Provide the (x, y) coordinate of the cell's center where the given text is located.  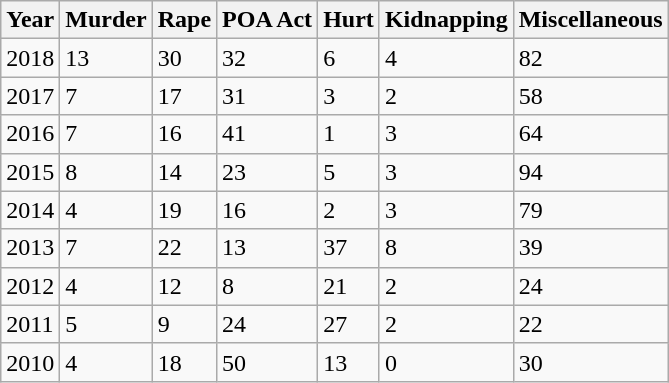
Year (30, 20)
31 (268, 96)
64 (590, 134)
58 (590, 96)
2013 (30, 248)
2011 (30, 324)
79 (590, 210)
9 (184, 324)
Miscellaneous (590, 20)
12 (184, 286)
2016 (30, 134)
6 (349, 58)
1 (349, 134)
18 (184, 362)
41 (268, 134)
23 (268, 172)
Rape (184, 20)
39 (590, 248)
37 (349, 248)
19 (184, 210)
Hurt (349, 20)
2018 (30, 58)
17 (184, 96)
94 (590, 172)
21 (349, 286)
Kidnapping (446, 20)
2014 (30, 210)
2012 (30, 286)
32 (268, 58)
Murder (106, 20)
82 (590, 58)
POA Act (268, 20)
2017 (30, 96)
0 (446, 362)
14 (184, 172)
50 (268, 362)
2015 (30, 172)
27 (349, 324)
2010 (30, 362)
